Search for the cell housing the specified text and yield its (X, Y) center coordinate. 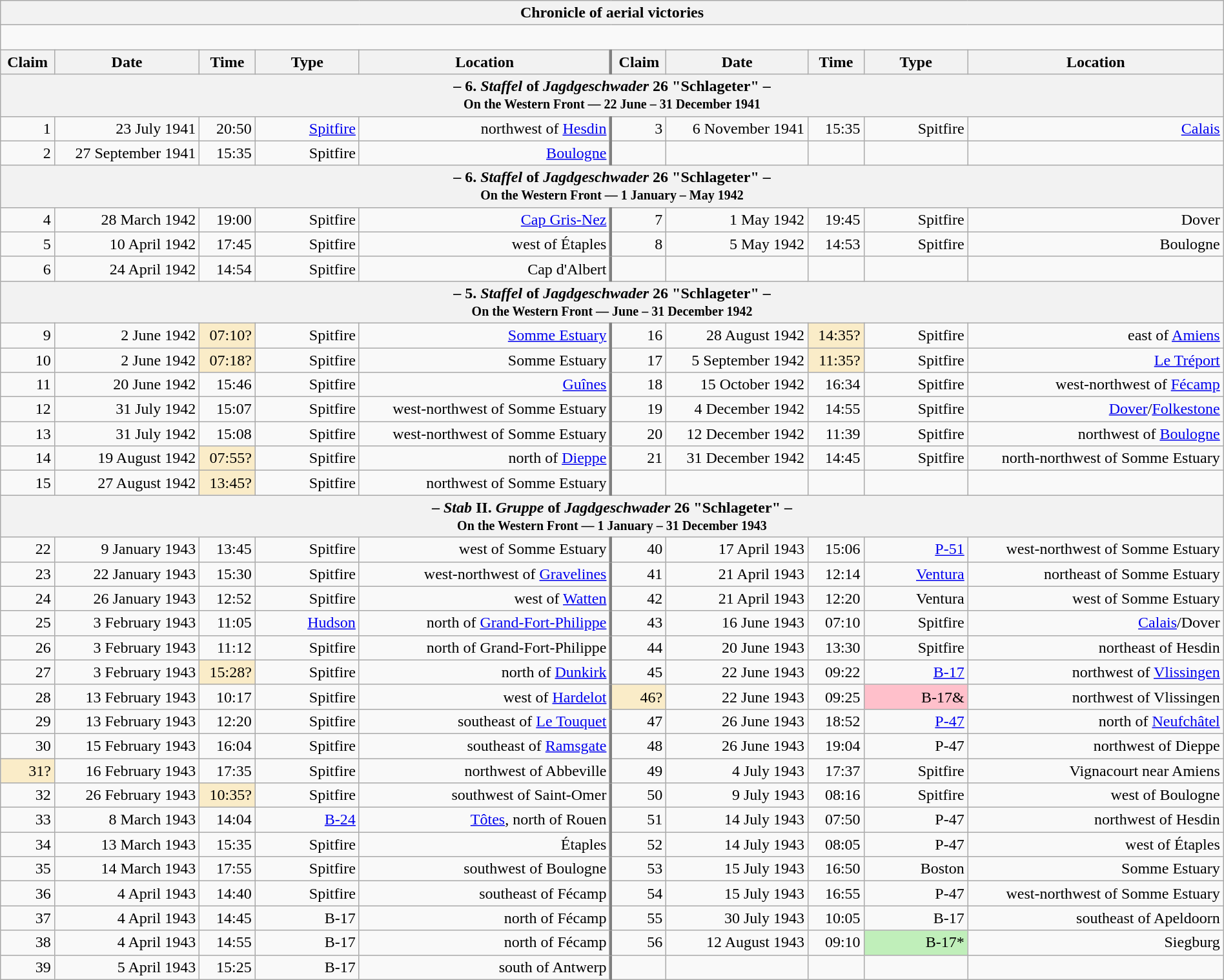
– 6. Staffel of Jagdgeschwader 26 "Schlageter" –On the Western Front — 1 January – May 1942 (612, 186)
19:04 (837, 746)
west-northwest of Gravelines (485, 574)
30 July 1943 (737, 918)
15:30 (227, 574)
45 (638, 672)
10 April 1942 (127, 244)
26 (28, 648)
40 (638, 549)
8 March 1943 (127, 820)
Cap Gris-Nez (485, 219)
24 April 1942 (127, 269)
16:04 (227, 746)
2 (28, 153)
12:14 (837, 574)
22 (28, 549)
07:10 (837, 623)
11 (28, 385)
43 (638, 623)
5 (28, 244)
Vignacourt near Amiens (1096, 770)
19:45 (837, 219)
28 (28, 697)
southeast of Ramsgate (485, 746)
21 (638, 458)
15 (28, 483)
southeast of Le Touquet (485, 721)
west of Watten (485, 598)
55 (638, 918)
northwest of Somme Estuary (485, 483)
southeast of Fécamp (485, 893)
15 February 1943 (127, 746)
14 March 1943 (127, 869)
15:08 (227, 434)
37 (28, 918)
10:17 (227, 697)
26 February 1943 (127, 795)
Calais (1096, 128)
west of Boulogne (1096, 795)
Tôtes, north of Rouen (485, 820)
14:53 (837, 244)
20 June 1943 (737, 648)
north-northwest of Somme Estuary (1096, 458)
6 (28, 269)
15:46 (227, 385)
18 (638, 385)
west-northwest of Fécamp (1096, 385)
27 September 1941 (127, 153)
17 (638, 360)
34 (28, 844)
46? (638, 697)
07:50 (837, 820)
15 October 1942 (737, 385)
Dover (1096, 219)
29 (28, 721)
9 (28, 335)
15:25 (227, 967)
11:39 (837, 434)
38 (28, 943)
56 (638, 943)
53 (638, 869)
08:16 (837, 795)
12:52 (227, 598)
32 (28, 795)
10:05 (837, 918)
9 January 1943 (127, 549)
27 (28, 672)
36 (28, 893)
5 April 1943 (127, 967)
10 (28, 360)
47 (638, 721)
13 March 1943 (127, 844)
north of Dieppe (485, 458)
8 (638, 244)
20 (638, 434)
20:50 (227, 128)
north of Dunkirk (485, 672)
48 (638, 746)
6 November 1941 (737, 128)
14:54 (227, 269)
25 (28, 623)
16:34 (837, 385)
22 January 1943 (127, 574)
35 (28, 869)
19 August 1942 (127, 458)
12 (28, 409)
44 (638, 648)
07:55? (227, 458)
09:22 (837, 672)
42 (638, 598)
52 (638, 844)
Cap d'Albert (485, 269)
08:05 (837, 844)
30 (28, 746)
Hudson (307, 623)
B-17& (915, 697)
50 (638, 795)
15:28? (227, 672)
northeast of Hesdin (1096, 648)
14 (28, 458)
Guînes (485, 385)
– 6. Staffel of Jagdgeschwader 26 "Schlageter" –On the Western Front — 22 June – 31 December 1941 (612, 96)
south of Antwerp (485, 967)
15:06 (837, 549)
northwest of Dieppe (1096, 746)
10:35? (227, 795)
– 5. Staffel of Jagdgeschwader 26 "Schlageter" –On the Western Front — June – 31 December 1942 (612, 302)
Calais/Dover (1096, 623)
16:55 (837, 893)
northwest of Boulogne (1096, 434)
28 March 1942 (127, 219)
54 (638, 893)
Boston (915, 869)
09:10 (837, 943)
23 (28, 574)
7 (638, 219)
17:37 (837, 770)
west of Hardelot (485, 697)
Le Tréport (1096, 360)
16 (638, 335)
39 (28, 967)
26 January 1943 (127, 598)
16:50 (837, 869)
4 July 1943 (737, 770)
12 December 1942 (737, 434)
20 June 1942 (127, 385)
southwest of Saint-Omer (485, 795)
31 December 1942 (737, 458)
13 (28, 434)
Chronicle of aerial victories (612, 13)
11:05 (227, 623)
15:07 (227, 409)
19 (638, 409)
Siegburg (1096, 943)
16 February 1943 (127, 770)
31? (28, 770)
33 (28, 820)
07:10? (227, 335)
9 July 1943 (737, 795)
13:45? (227, 483)
49 (638, 770)
09:25 (837, 697)
17:55 (227, 869)
4 (28, 219)
southeast of Apeldoorn (1096, 918)
3 (638, 128)
1 (28, 128)
northwest of Abbeville (485, 770)
11:35? (837, 360)
51 (638, 820)
northeast of Somme Estuary (1096, 574)
– Stab II. Gruppe of Jagdgeschwader 26 "Schlageter" –On the Western Front — 1 January – 31 December 1943 (612, 516)
Dover/Folkestone (1096, 409)
east of Amiens (1096, 335)
Étaples (485, 844)
13:45 (227, 549)
4 December 1942 (737, 409)
P-51 (915, 549)
1 May 1942 (737, 219)
23 July 1941 (127, 128)
24 (28, 598)
07:18? (227, 360)
southwest of Boulogne (485, 869)
14:04 (227, 820)
17 April 1943 (737, 549)
5 May 1942 (737, 244)
14:40 (227, 893)
north of Neufchâtel (1096, 721)
16 June 1943 (737, 623)
19:00 (227, 219)
28 August 1942 (737, 335)
13:30 (837, 648)
B-17* (915, 943)
11:12 (227, 648)
27 August 1942 (127, 483)
41 (638, 574)
14:35? (837, 335)
17:45 (227, 244)
B-24 (307, 820)
12 August 1943 (737, 943)
17:35 (227, 770)
18:52 (837, 721)
5 September 1942 (737, 360)
